For the text-containing cell, return its midpoint in (X, Y) coordinate format. 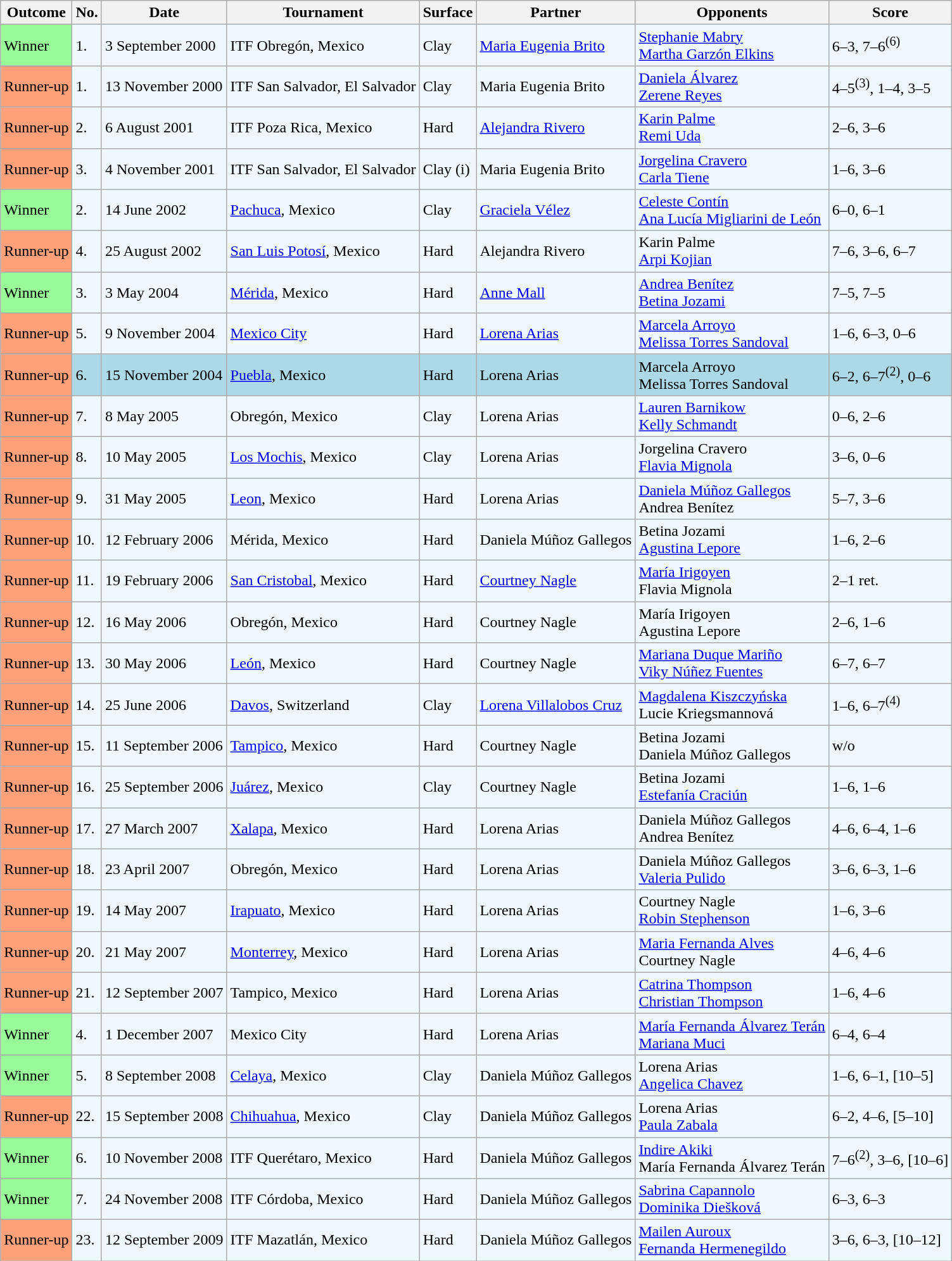
Anne Mall (556, 293)
ITF Obregón, Mexico (323, 46)
14 June 2002 (164, 210)
12. (87, 622)
4–5(3), 1–4, 3–5 (890, 86)
Irapuato, Mexico (323, 911)
18. (87, 869)
Clay (i) (448, 168)
15 November 2004 (164, 375)
Graciela Vélez (556, 210)
Indire Akiki María Fernanda Álvarez Terán (732, 1158)
25 August 2002 (164, 251)
6–7, 6–7 (890, 664)
13. (87, 664)
5–7, 3–6 (890, 498)
25 September 2006 (164, 787)
6–2, 6–7(2), 0–6 (890, 375)
Chihuahua, Mexico (323, 1116)
3 May 2004 (164, 293)
Juárez, Mexico (323, 787)
12 February 2006 (164, 540)
Los Mochis, Mexico (323, 457)
Stephanie Mabry Martha Garzón Elkins (732, 46)
6–4, 6–4 (890, 1034)
15. (87, 746)
San Cristobal, Mexico (323, 581)
Jorgelina Cravero Carla Tiene (732, 168)
24 November 2008 (164, 1200)
1–6, 6–3, 0–6 (890, 333)
22. (87, 1116)
4–6, 6–4, 1–6 (890, 828)
16 May 2006 (164, 622)
1–6, 6–7(4) (890, 704)
Daniela Múñoz Gallegos Valeria Pulido (732, 869)
21 May 2007 (164, 951)
Karin Palme Arpi Kojian (732, 251)
3–6, 6–3, [10–12] (890, 1240)
19 February 2006 (164, 581)
1–6, 4–6 (890, 993)
Leon, Mexico (323, 498)
8 September 2008 (164, 1075)
Magdalena Kiszczyńska Lucie Kriegsmannová (732, 704)
3–6, 6–3, 1–6 (890, 869)
12 September 2009 (164, 1240)
21. (87, 993)
30 May 2006 (164, 664)
Courtney Nagle Robin Stephenson (732, 911)
Mailen Auroux Fernanda Hermenegildo (732, 1240)
31 May 2005 (164, 498)
2–1 ret. (890, 581)
ITF Poza Rica, Mexico (323, 128)
ITF Córdoba, Mexico (323, 1200)
Partner (556, 13)
12 September 2007 (164, 993)
7–5, 7–5 (890, 293)
Celaya, Mexico (323, 1075)
Lorena Arias Paula Zabala (732, 1116)
Davos, Switzerland (323, 704)
16. (87, 787)
27 March 2007 (164, 828)
ITF Querétaro, Mexico (323, 1158)
14. (87, 704)
15 September 2008 (164, 1116)
1–6, 1–6 (890, 787)
4–6, 4–6 (890, 951)
13 November 2000 (164, 86)
Betina Jozami Estefanía Craciún (732, 787)
6–3, 6–3 (890, 1200)
9 November 2004 (164, 333)
Lorena Arias Angelica Chavez (732, 1075)
Mariana Duque Mariño Viky Núñez Fuentes (732, 664)
Daniela Álvarez Zerene Reyes (732, 86)
Jorgelina Cravero Flavia Mignola (732, 457)
7–6, 3–6, 6–7 (890, 251)
w/o (890, 746)
3 September 2000 (164, 46)
Maria Fernanda Alves Courtney Nagle (732, 951)
Monterrey, Mexico (323, 951)
14 May 2007 (164, 911)
Opponents (732, 13)
17. (87, 828)
6–2, 4–6, [5–10] (890, 1116)
ITF Mazatlán, Mexico (323, 1240)
9. (87, 498)
San Luis Potosí, Mexico (323, 251)
Surface (448, 13)
1–6, 2–6 (890, 540)
4 November 2001 (164, 168)
10 November 2008 (164, 1158)
23 April 2007 (164, 869)
1–6, 6–1, [10–5] (890, 1075)
1 December 2007 (164, 1034)
2–6, 3–6 (890, 128)
María Irigoyen Agustina Lepore (732, 622)
20. (87, 951)
10 May 2005 (164, 457)
25 June 2006 (164, 704)
19. (87, 911)
Catrina Thompson Christian Thompson (732, 993)
6–0, 6–1 (890, 210)
6 August 2001 (164, 128)
Tournament (323, 13)
6–3, 7–6(6) (890, 46)
León, Mexico (323, 664)
María Fernanda Álvarez Terán Mariana Muci (732, 1034)
Pachuca, Mexico (323, 210)
0–6, 2–6 (890, 415)
11. (87, 581)
Karin Palme Remi Uda (732, 128)
23. (87, 1240)
Puebla, Mexico (323, 375)
8 May 2005 (164, 415)
3–6, 0–6 (890, 457)
María Irigoyen Flavia Mignola (732, 581)
10. (87, 540)
Sabrina Capannolo Dominika Diešková (732, 1200)
Lauren Barnikow Kelly Schmandt (732, 415)
Score (890, 13)
7–6(2), 3–6, [10–6] (890, 1158)
Betina Jozami Daniela Múñoz Gallegos (732, 746)
Lorena Villalobos Cruz (556, 704)
8. (87, 457)
Date (164, 13)
Celeste Contín Ana Lucía Migliarini de León (732, 210)
Outcome (37, 13)
2–6, 1–6 (890, 622)
11 September 2006 (164, 746)
Xalapa, Mexico (323, 828)
Andrea Benítez Betina Jozami (732, 293)
Betina Jozami Agustina Lepore (732, 540)
No. (87, 13)
